Search for the cell housing the specified text and yield its [X, Y] center coordinate. 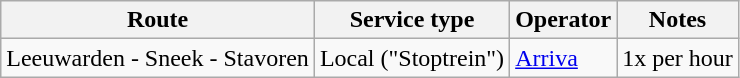
Operator [564, 20]
Service type [412, 20]
Route [158, 20]
Local ("Stoptrein") [412, 58]
1x per hour [678, 58]
Leeuwarden - Sneek - Stavoren [158, 58]
Notes [678, 20]
Arriva [564, 58]
